Detect which cell encompasses the target text, then output its [X, Y] center coordinate. 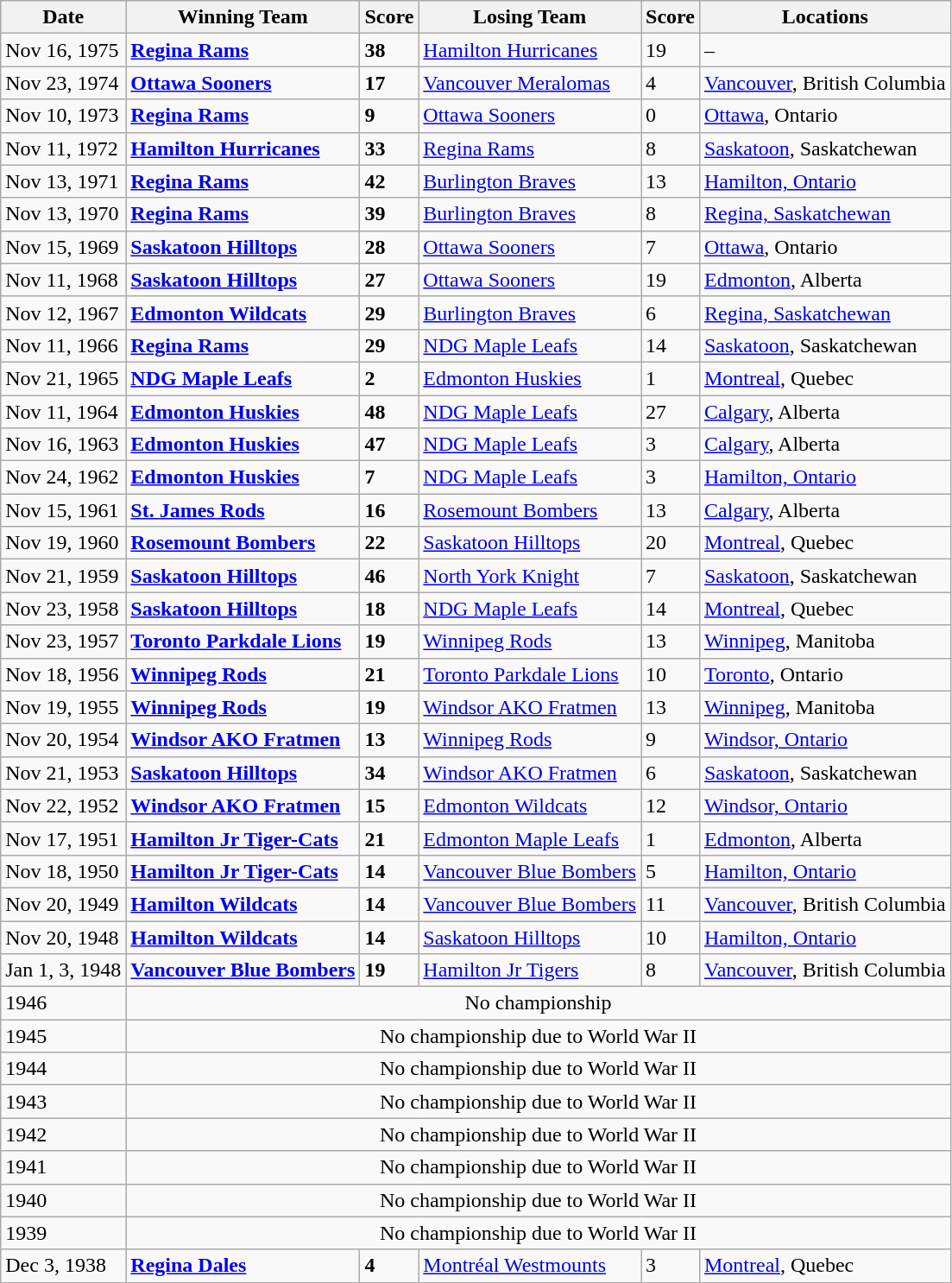
Nov 13, 1970 [64, 214]
Nov 18, 1956 [64, 674]
Nov 23, 1958 [64, 609]
Nov 24, 1962 [64, 477]
2 [389, 378]
46 [389, 576]
Winning Team [243, 17]
39 [389, 214]
Nov 15, 1961 [64, 510]
Nov 11, 1972 [64, 149]
47 [389, 445]
Jan 1, 3, 1948 [64, 970]
Nov 15, 1969 [64, 247]
Nov 19, 1960 [64, 543]
15 [389, 806]
Nov 13, 1971 [64, 181]
Nov 19, 1955 [64, 707]
Nov 23, 1957 [64, 641]
0 [670, 116]
Nov 16, 1975 [64, 50]
1945 [64, 1036]
Nov 20, 1949 [64, 904]
18 [389, 609]
1946 [64, 1003]
Vancouver Meralomas [530, 83]
North York Knight [530, 576]
St. James Rods [243, 510]
28 [389, 247]
1944 [64, 1069]
20 [670, 543]
Locations [825, 17]
48 [389, 412]
Nov 22, 1952 [64, 806]
22 [389, 543]
1942 [64, 1134]
38 [389, 50]
1941 [64, 1167]
Date [64, 17]
16 [389, 510]
Edmonton Maple Leafs [530, 838]
Nov 11, 1964 [64, 412]
1943 [64, 1102]
5 [670, 871]
Nov 17, 1951 [64, 838]
Nov 18, 1950 [64, 871]
11 [670, 904]
42 [389, 181]
Dec 3, 1938 [64, 1266]
1939 [64, 1233]
Nov 20, 1954 [64, 740]
Nov 11, 1966 [64, 345]
34 [389, 773]
Nov 23, 1974 [64, 83]
Nov 21, 1953 [64, 773]
Nov 21, 1959 [64, 576]
Nov 21, 1965 [64, 378]
Nov 12, 1967 [64, 313]
No championship [539, 1003]
Montréal Westmounts [530, 1266]
Nov 20, 1948 [64, 937]
Regina Dales [243, 1266]
33 [389, 149]
1940 [64, 1200]
12 [670, 806]
Hamilton Jr Tigers [530, 970]
Nov 10, 1973 [64, 116]
17 [389, 83]
Nov 11, 1968 [64, 280]
Nov 16, 1963 [64, 445]
Losing Team [530, 17]
– [825, 50]
Toronto, Ontario [825, 674]
